Provide the (X, Y) coordinate of the cell's center where the given text is located.  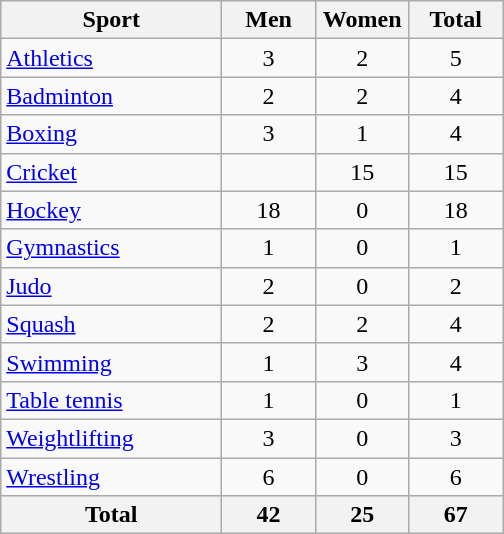
67 (456, 515)
Men (269, 20)
Swimming (112, 362)
5 (456, 58)
25 (362, 515)
Weightlifting (112, 438)
Athletics (112, 58)
Hockey (112, 210)
Wrestling (112, 477)
Table tennis (112, 400)
Boxing (112, 134)
Squash (112, 324)
Gymnastics (112, 248)
Sport (112, 20)
Badminton (112, 96)
Judo (112, 286)
Women (362, 20)
42 (269, 515)
Cricket (112, 172)
